Identify which cell holds the provided text, then report its [X, Y] central coordinate. 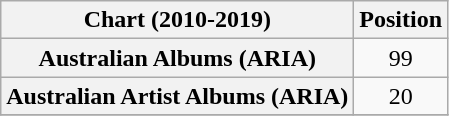
Position [401, 20]
99 [401, 58]
20 [401, 96]
Chart (2010-2019) [178, 20]
Australian Artist Albums (ARIA) [178, 96]
Australian Albums (ARIA) [178, 58]
